Determine the (x, y) coordinate at the center of the cell enclosing the given text.  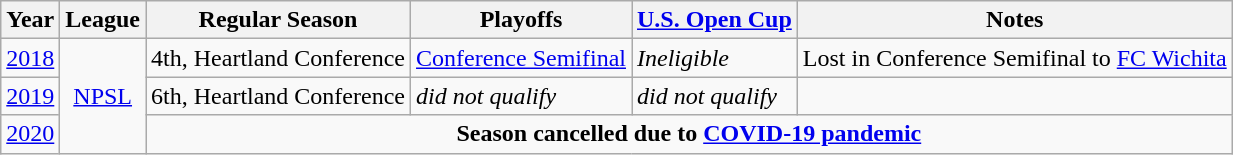
2020 (30, 134)
Lost in Conference Semifinal to FC Wichita (1014, 58)
Notes (1014, 20)
Conference Semifinal (522, 58)
Regular Season (278, 20)
2018 (30, 58)
Year (30, 20)
NPSL (103, 96)
2019 (30, 96)
4th, Heartland Conference (278, 58)
League (103, 20)
U.S. Open Cup (715, 20)
Season cancelled due to COVID-19 pandemic (690, 134)
Ineligible (715, 58)
6th, Heartland Conference (278, 96)
Playoffs (522, 20)
